Detect which cell encompasses the target text, then output its [X, Y] center coordinate. 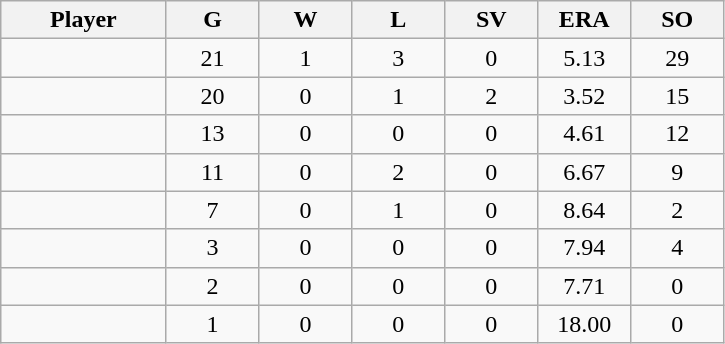
SV [492, 20]
W [306, 20]
SO [678, 20]
ERA [584, 20]
7.94 [584, 248]
13 [212, 134]
4.61 [584, 134]
12 [678, 134]
18.00 [584, 324]
29 [678, 58]
6.67 [584, 172]
20 [212, 96]
5.13 [584, 58]
8.64 [584, 210]
21 [212, 58]
7 [212, 210]
3.52 [584, 96]
L [398, 20]
11 [212, 172]
Player [84, 20]
4 [678, 248]
9 [678, 172]
7.71 [584, 286]
G [212, 20]
15 [678, 96]
